Determine the (X, Y) coordinate at the center of the cell enclosing the given text.  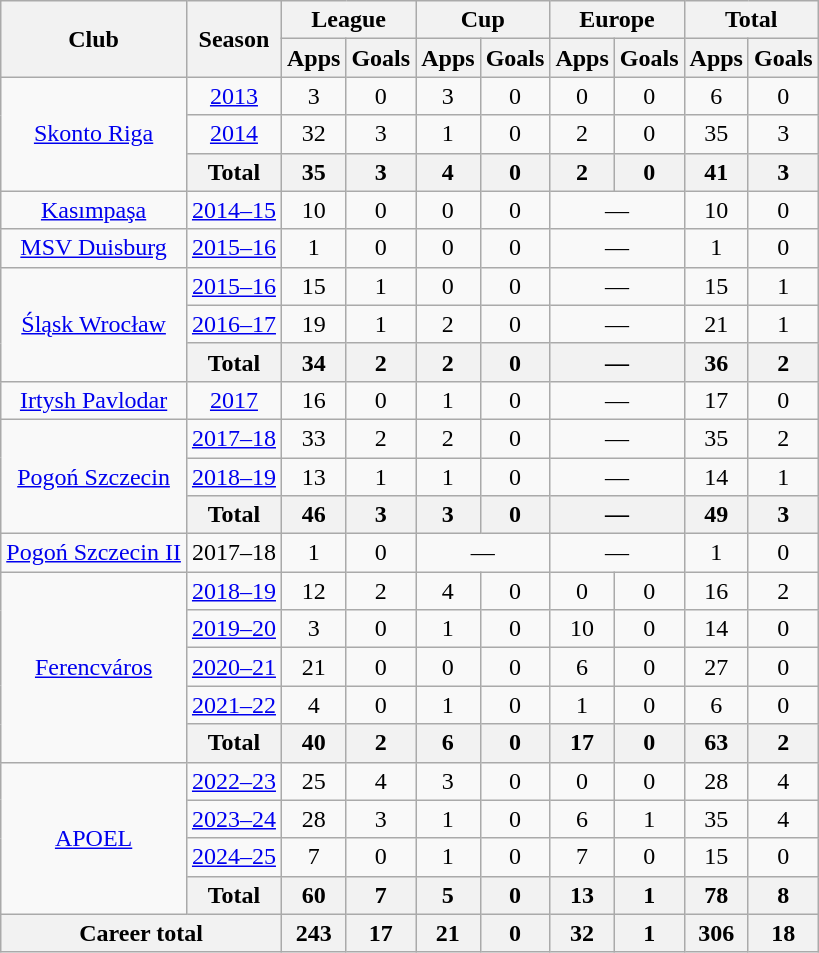
36 (716, 362)
2020–21 (234, 667)
Europe (617, 20)
306 (716, 933)
Pogoń Szczecin II (94, 553)
Ferencváros (94, 667)
8 (783, 895)
Kasımpaşa (94, 210)
Career total (142, 933)
46 (313, 515)
Cup (483, 20)
40 (313, 743)
18 (783, 933)
60 (313, 895)
2014 (234, 134)
2022–23 (234, 781)
Śląsk Wrocław (94, 324)
Pogoń Szczecin (94, 476)
5 (448, 895)
34 (313, 362)
2013 (234, 96)
Club (94, 39)
MSV Duisburg (94, 248)
2024–25 (234, 857)
2017 (234, 400)
2023–24 (234, 819)
12 (313, 591)
41 (716, 172)
78 (716, 895)
2019–20 (234, 629)
Season (234, 39)
2021–22 (234, 705)
Skonto Riga (94, 134)
19 (313, 324)
27 (716, 667)
League (348, 20)
2014–15 (234, 210)
49 (716, 515)
Irtysh Pavlodar (94, 400)
2016–17 (234, 324)
25 (313, 781)
APOEL (94, 838)
33 (313, 438)
243 (313, 933)
63 (716, 743)
